Output the [X, Y] coordinate of the center of the cell containing the given text.  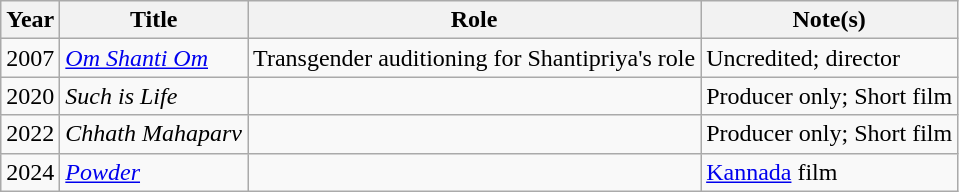
2024 [30, 172]
Transgender auditioning for Shantipriya's role [474, 58]
Title [154, 20]
Note(s) [830, 20]
Om Shanti Om [154, 58]
2022 [30, 134]
Powder [154, 172]
Year [30, 20]
2020 [30, 96]
2007 [30, 58]
Chhath Mahaparv [154, 134]
Uncredited; director [830, 58]
Kannada film [830, 172]
Role [474, 20]
Such is Life [154, 96]
